Extract the [x, y] coordinate from the center of the cell holding the provided text.  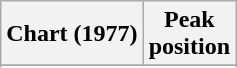
Chart (1977) [72, 34]
Peakposition [189, 34]
